Provide the (X, Y) coordinate of the cell's center where the given text is located.  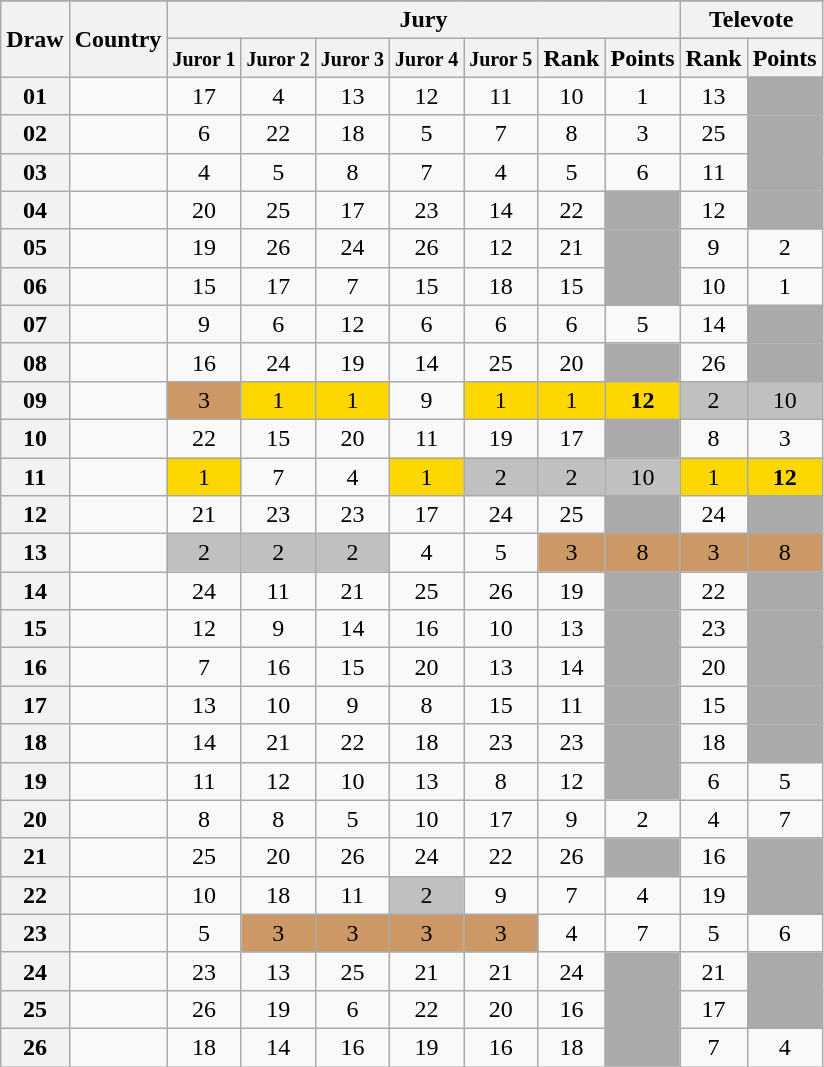
Country (118, 39)
03 (35, 172)
Jury (424, 20)
02 (35, 134)
08 (35, 362)
Juror 1 (204, 58)
Draw (35, 39)
05 (35, 248)
Juror 5 (501, 58)
09 (35, 400)
04 (35, 210)
Juror 4 (426, 58)
Televote (751, 20)
06 (35, 286)
01 (35, 96)
Juror 2 (278, 58)
07 (35, 324)
Juror 3 (352, 58)
